Extract the [X, Y] coordinate from the center of the cell holding the provided text.  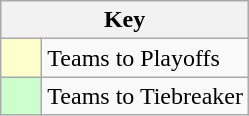
Teams to Tiebreaker [146, 96]
Key [125, 20]
Teams to Playoffs [146, 58]
